Find where the given text appears and provide that cell's center as [X, Y] coordinate. 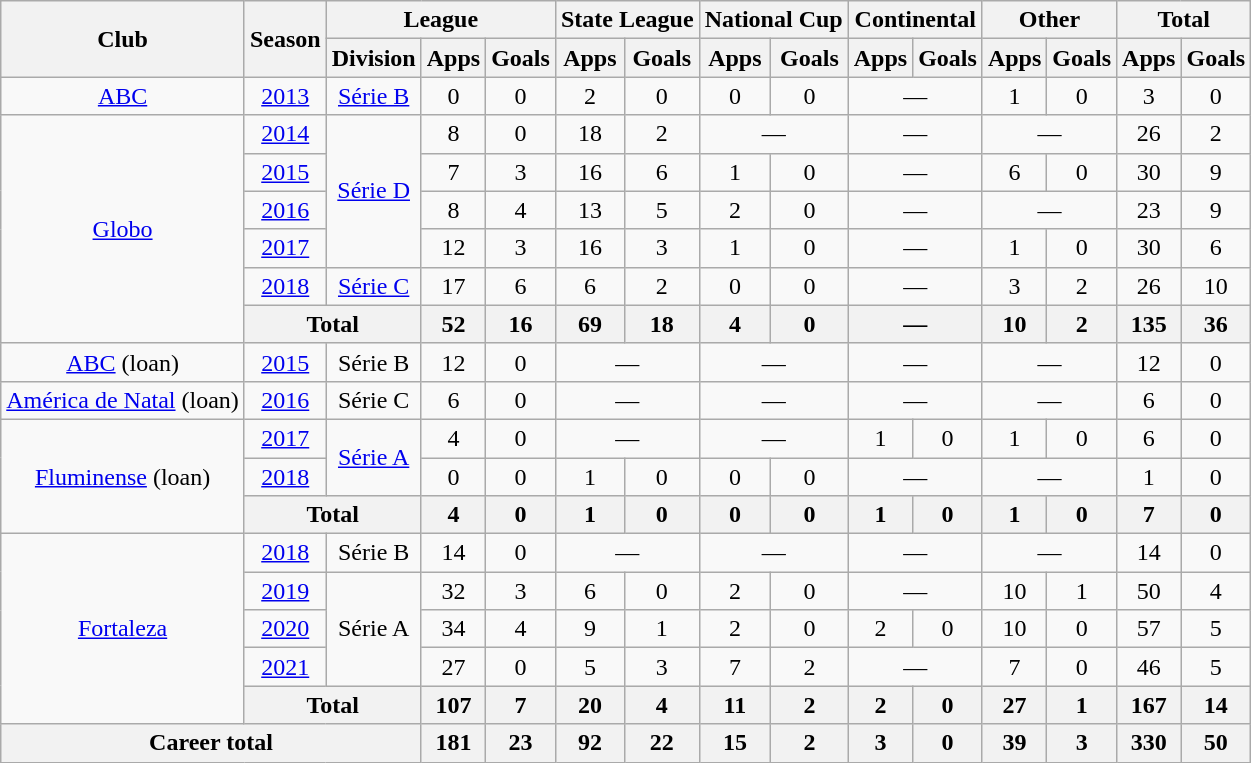
Division [374, 58]
17 [453, 286]
Fortaleza [123, 629]
32 [453, 591]
107 [453, 705]
América de Natal (loan) [123, 400]
2014 [285, 134]
11 [735, 705]
52 [453, 324]
Other [1049, 20]
Continental [915, 20]
57 [1149, 629]
2020 [285, 629]
Fluminense (loan) [123, 476]
36 [1216, 324]
2021 [285, 667]
92 [590, 743]
ABC (loan) [123, 362]
34 [453, 629]
39 [1014, 743]
15 [735, 743]
69 [590, 324]
Série D [374, 191]
2019 [285, 591]
Club [123, 39]
State League [627, 20]
135 [1149, 324]
Globo [123, 229]
Career total [211, 743]
2013 [285, 96]
20 [590, 705]
330 [1149, 743]
22 [662, 743]
National Cup [774, 20]
Season [285, 39]
ABC [123, 96]
League [440, 20]
46 [1149, 667]
13 [590, 210]
181 [453, 743]
167 [1149, 705]
